From the cell containing the given text, extract its center point as (X, Y) coordinate. 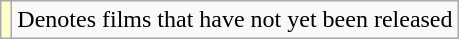
Denotes films that have not yet been released (235, 20)
